Extract the (x, y) coordinate from the center of the cell holding the provided text.  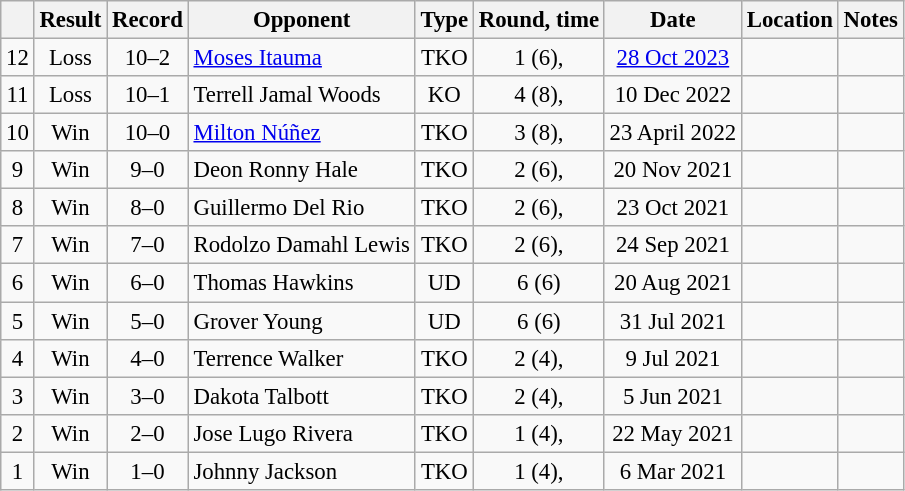
4 (8), (538, 95)
3 (18, 396)
8–0 (148, 208)
12 (18, 58)
Date (672, 20)
Result (70, 20)
8 (18, 208)
10–0 (148, 133)
5 Jun 2021 (672, 396)
11 (18, 95)
KO (444, 95)
1 (18, 471)
20 Aug 2021 (672, 283)
10–2 (148, 58)
7–0 (148, 245)
Round, time (538, 20)
6 Mar 2021 (672, 471)
Thomas Hawkins (302, 283)
9 Jul 2021 (672, 358)
Johnny Jackson (302, 471)
Record (148, 20)
10 Dec 2022 (672, 95)
Guillermo Del Rio (302, 208)
31 Jul 2021 (672, 321)
Deon Ronny Hale (302, 170)
1 (6), (538, 58)
Milton Núñez (302, 133)
2–0 (148, 433)
20 Nov 2021 (672, 170)
6 (18, 283)
22 May 2021 (672, 433)
28 Oct 2023 (672, 58)
Notes (870, 20)
9–0 (148, 170)
23 April 2022 (672, 133)
10 (18, 133)
2 (18, 433)
Rodolzo Damahl Lewis (302, 245)
Dakota Talbott (302, 396)
9 (18, 170)
7 (18, 245)
4–0 (148, 358)
Terrell Jamal Woods (302, 95)
Terrence Walker (302, 358)
Opponent (302, 20)
Type (444, 20)
23 Oct 2021 (672, 208)
Grover Young (302, 321)
Jose Lugo Rivera (302, 433)
6–0 (148, 283)
5 (18, 321)
1–0 (148, 471)
10–1 (148, 95)
3–0 (148, 396)
5–0 (148, 321)
24 Sep 2021 (672, 245)
3 (8), (538, 133)
4 (18, 358)
Location (790, 20)
Moses Itauma (302, 58)
